For the text-containing cell, return its midpoint in [X, Y] coordinate format. 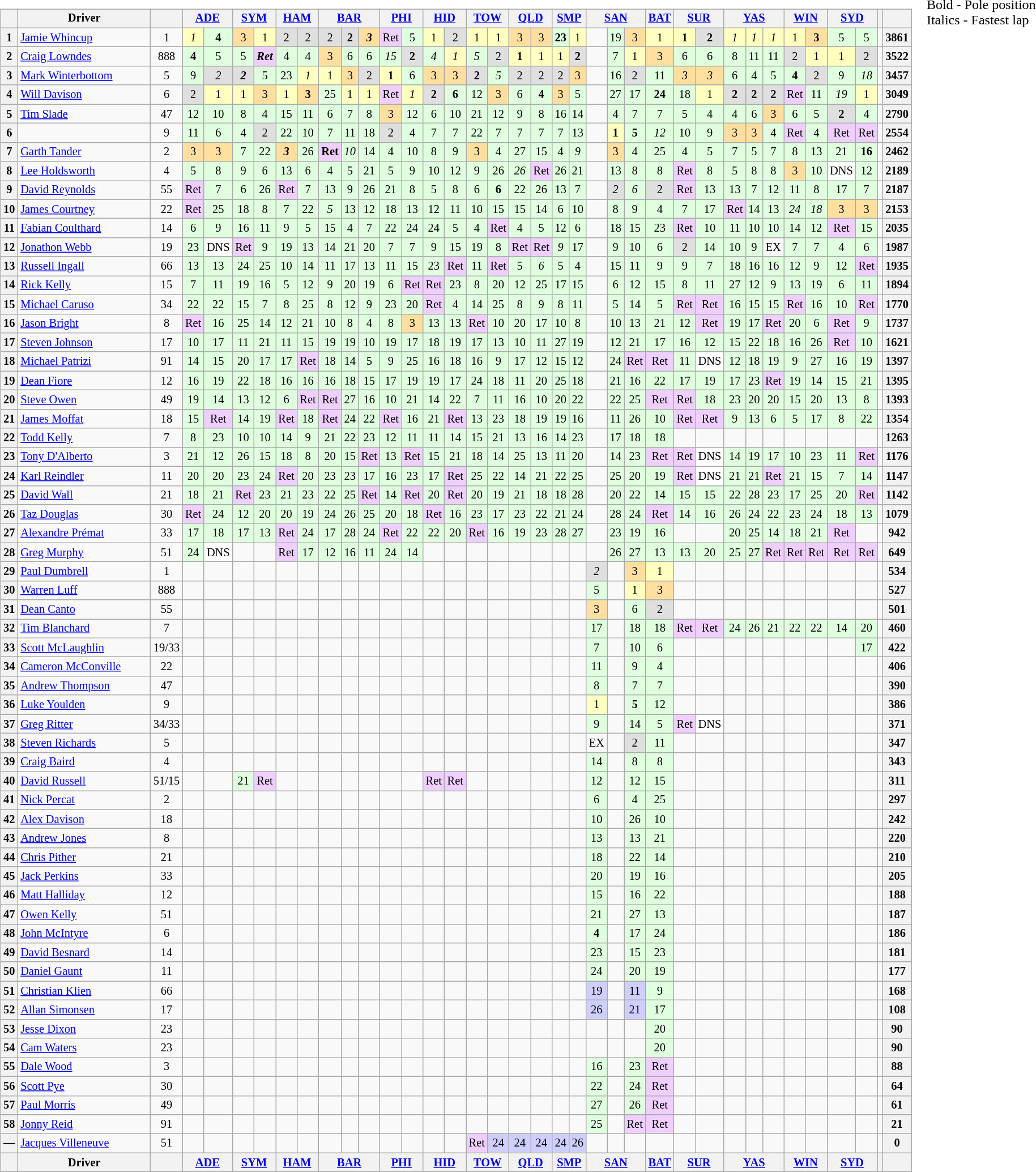
John McIntyre [84, 934]
34/33 [167, 724]
53 [9, 1029]
Andrew Jones [84, 838]
Cam Waters [84, 1048]
50 [9, 971]
Dean Fiore [84, 381]
220 [897, 838]
177 [897, 971]
1142 [897, 495]
Scott Pye [84, 1086]
64 [897, 1086]
Warren Luff [84, 590]
187 [897, 914]
39 [9, 762]
48 [9, 934]
649 [897, 552]
36 [9, 705]
390 [897, 686]
2035 [897, 228]
52 [9, 1010]
35 [9, 686]
Steve Owen [84, 400]
422 [897, 647]
David Besnard [84, 953]
527 [897, 590]
19/33 [167, 647]
188 [897, 896]
343 [897, 762]
37 [9, 724]
0 [897, 1143]
1393 [897, 400]
Greg Murphy [84, 552]
Jamie Whincup [84, 37]
Andrew Thompson [84, 686]
Luke Youlden [84, 705]
Russell Ingall [84, 266]
534 [897, 572]
Jason Bright [84, 323]
1770 [897, 304]
38 [9, 743]
242 [897, 819]
Allan Simonsen [84, 1010]
Craig Baird [84, 762]
James Moffat [84, 419]
43 [9, 838]
2153 [897, 209]
2554 [897, 133]
44 [9, 858]
Will Davison [84, 95]
168 [897, 991]
108 [897, 1010]
Chris Pither [84, 858]
Alexandre Prémat [84, 533]
51/15 [167, 781]
Tim Slade [84, 114]
1176 [897, 457]
1987 [897, 248]
James Courtney [84, 209]
— [9, 1143]
Craig Lowndes [84, 57]
Jonathon Webb [84, 248]
32 [9, 629]
88 [897, 1067]
Jacques Villeneuve [84, 1143]
Cameron McConville [84, 667]
Nick Percat [84, 800]
Jesse Dixon [84, 1029]
41 [9, 800]
347 [897, 743]
David Russell [84, 781]
54 [9, 1048]
460 [897, 629]
386 [897, 705]
58 [9, 1124]
Paul Dumbrell [84, 572]
181 [897, 953]
56 [9, 1086]
Owen Kelly [84, 914]
David Wall [84, 495]
3049 [897, 95]
29 [9, 572]
3457 [897, 76]
942 [897, 533]
David Reynolds [84, 190]
406 [897, 667]
2187 [897, 190]
1079 [897, 514]
Mark Winterbottom [84, 76]
297 [897, 800]
Fabian Coulthard [84, 228]
45 [9, 876]
Greg Ritter [84, 724]
Jonny Reid [84, 1124]
Christian Klien [84, 991]
Steven Johnson [84, 343]
1737 [897, 323]
Todd Kelly [84, 438]
Dean Canto [84, 610]
Karl Reindler [84, 476]
Paul Morris [84, 1105]
1397 [897, 361]
371 [897, 724]
2462 [897, 152]
Tony D'Alberto [84, 457]
Alex Davison [84, 819]
1147 [897, 476]
57 [9, 1105]
311 [897, 781]
205 [897, 876]
Steven Richards [84, 743]
2189 [897, 171]
186 [897, 934]
Rick Kelly [84, 285]
Scott McLaughlin [84, 647]
1354 [897, 419]
1395 [897, 381]
210 [897, 858]
Matt Halliday [84, 896]
Dale Wood [84, 1067]
61 [897, 1105]
3522 [897, 57]
501 [897, 610]
Taz Douglas [84, 514]
Tim Blanchard [84, 629]
46 [9, 896]
1621 [897, 343]
1263 [897, 438]
1894 [897, 285]
3861 [897, 37]
40 [9, 781]
Michael Caruso [84, 304]
Lee Holdsworth [84, 171]
1935 [897, 266]
42 [9, 819]
Garth Tander [84, 152]
31 [9, 610]
Jack Perkins [84, 876]
Michael Patrizi [84, 361]
2790 [897, 114]
Daniel Gaunt [84, 971]
